For the text-containing cell, return its midpoint in [x, y] coordinate format. 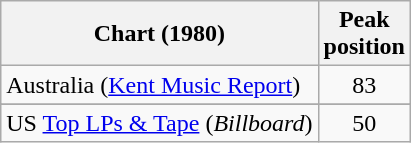
Australia (Kent Music Report) [160, 85]
US Top LPs & Tape (Billboard) [160, 123]
83 [364, 85]
50 [364, 123]
Peakposition [364, 34]
Chart (1980) [160, 34]
